Find where the given text appears and provide that cell's center as [x, y] coordinate. 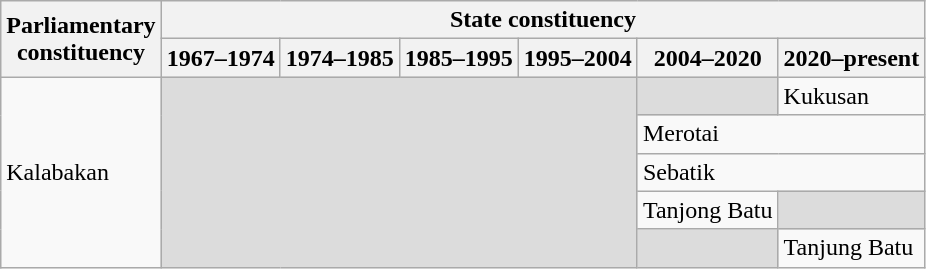
1985–1995 [458, 58]
Kalabakan [81, 172]
1974–1985 [340, 58]
State constituency [543, 20]
Merotai [780, 134]
Tanjong Batu [708, 210]
Parliamentaryconstituency [81, 39]
Sebatik [780, 172]
1967–1974 [220, 58]
1995–2004 [578, 58]
Tanjung Batu [852, 248]
2020–present [852, 58]
2004–2020 [708, 58]
Kukusan [852, 96]
